Detect which cell encompasses the target text, then output its (x, y) center coordinate. 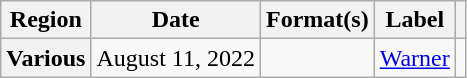
Label (414, 20)
Format(s) (317, 20)
Date (176, 20)
Region (46, 20)
August 11, 2022 (176, 58)
Warner (414, 58)
Various (46, 58)
